Identify which cell holds the provided text, then report its (X, Y) central coordinate. 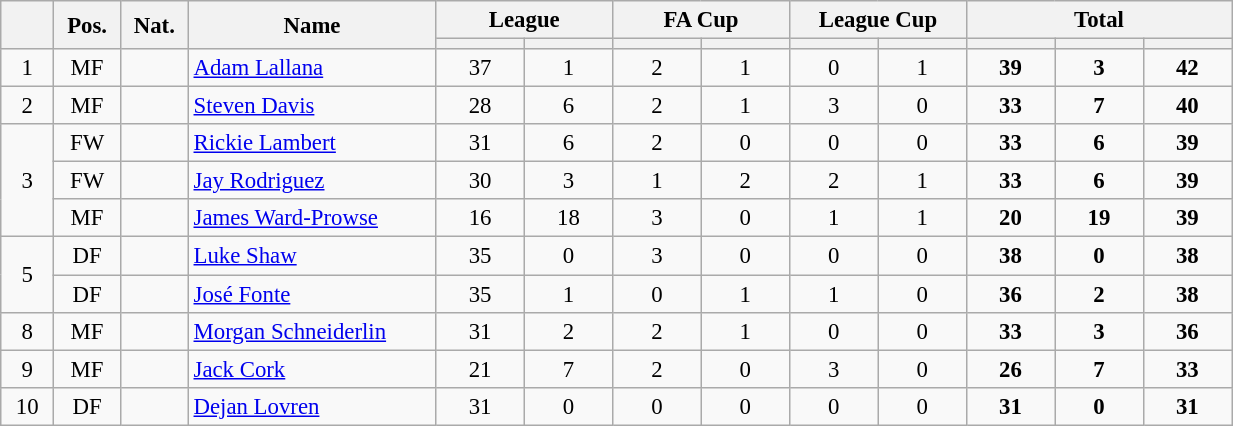
18 (568, 219)
Pos. (88, 25)
21 (480, 369)
Name (312, 25)
Total (1098, 20)
5 (28, 274)
16 (480, 219)
League Cup (878, 20)
José Fonte (312, 294)
19 (1099, 219)
Adam Lallana (312, 68)
37 (480, 68)
20 (1010, 219)
42 (1188, 68)
30 (480, 181)
Nat. (154, 25)
9 (28, 369)
10 (28, 406)
Jay Rodriguez (312, 181)
FA Cup (702, 20)
Morgan Schneiderlin (312, 331)
Rickie Lambert (312, 143)
James Ward-Prowse (312, 219)
Steven Davis (312, 106)
League (524, 20)
28 (480, 106)
26 (1010, 369)
Luke Shaw (312, 256)
Jack Cork (312, 369)
8 (28, 331)
40 (1188, 106)
Dejan Lovren (312, 406)
